Return the (X, Y) coordinate for the center point of the cell that contains the specified text.  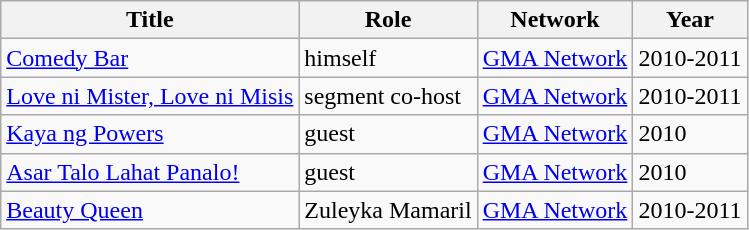
Love ni Mister, Love ni Misis (150, 96)
Network (555, 20)
himself (388, 58)
Zuleyka Mamaril (388, 210)
Year (690, 20)
segment co-host (388, 96)
Kaya ng Powers (150, 134)
Comedy Bar (150, 58)
Role (388, 20)
Title (150, 20)
Beauty Queen (150, 210)
Asar Talo Lahat Panalo! (150, 172)
